From the cell containing the given text, extract its center point as (X, Y) coordinate. 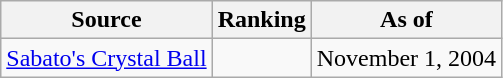
As of (406, 20)
November 1, 2004 (406, 58)
Source (106, 20)
Sabato's Crystal Ball (106, 58)
Ranking (262, 20)
